Identify which cell holds the provided text, then report its [x, y] central coordinate. 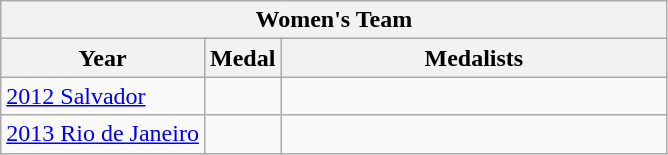
Medalists [474, 58]
Women's Team [334, 20]
2013 Rio de Janeiro [103, 134]
2012 Salvador [103, 96]
Year [103, 58]
Medal [242, 58]
